Output the (X, Y) coordinate of the center of the cell containing the given text.  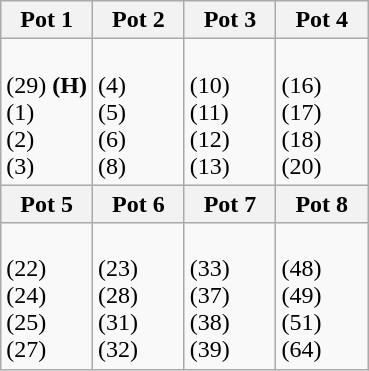
Pot 7 (230, 204)
(23) (28) (31) (32) (138, 296)
Pot 8 (322, 204)
(10) (11) (12) (13) (230, 112)
(16) (17) (18) (20) (322, 112)
Pot 3 (230, 20)
Pot 6 (138, 204)
Pot 5 (47, 204)
(22) (24) (25) (27) (47, 296)
(4) (5) (6) (8) (138, 112)
(33) (37) (38) (39) (230, 296)
Pot 1 (47, 20)
(29) (H) (1) (2) (3) (47, 112)
Pot 2 (138, 20)
(48) (49) (51) (64) (322, 296)
Pot 4 (322, 20)
